Output the [x, y] coordinate of the center of the cell containing the given text.  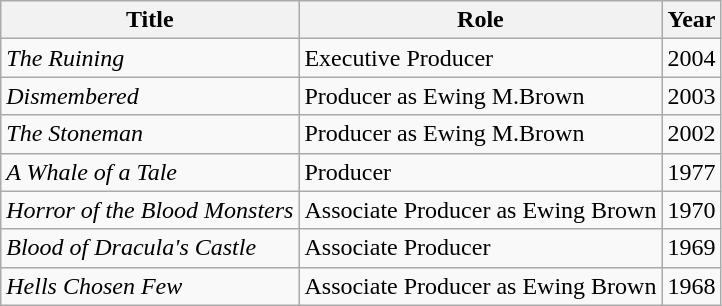
Role [480, 20]
The Ruining [150, 58]
Year [692, 20]
1970 [692, 210]
Blood of Dracula's Castle [150, 248]
2002 [692, 134]
Producer [480, 172]
1968 [692, 286]
Title [150, 20]
The Stoneman [150, 134]
Horror of the Blood Monsters [150, 210]
Hells Chosen Few [150, 286]
Dismembered [150, 96]
2003 [692, 96]
1969 [692, 248]
Executive Producer [480, 58]
A Whale of a Tale [150, 172]
1977 [692, 172]
2004 [692, 58]
Associate Producer [480, 248]
